Provide the [x, y] coordinate of the cell's center where the given text is located.  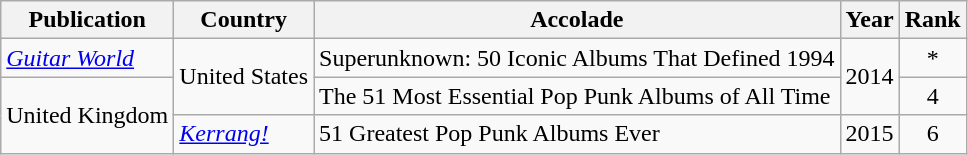
Year [870, 20]
Rank [932, 20]
2015 [870, 134]
2014 [870, 77]
The 51 Most Essential Pop Punk Albums of All Time [578, 96]
4 [932, 96]
Kerrang! [244, 134]
51 Greatest Pop Punk Albums Ever [578, 134]
Accolade [578, 20]
Superunknown: 50 Iconic Albums That Defined 1994 [578, 58]
United States [244, 77]
Country [244, 20]
* [932, 58]
Guitar World [88, 58]
Publication [88, 20]
6 [932, 134]
United Kingdom [88, 115]
